Output the [x, y] coordinate of the center of the cell containing the given text.  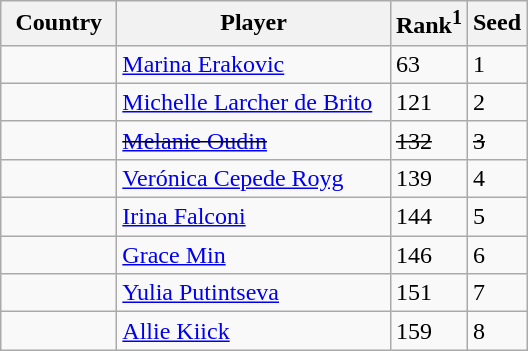
151 [428, 293]
Rank1 [428, 24]
Seed [496, 24]
1 [496, 64]
Michelle Larcher de Brito [254, 102]
Country [59, 24]
146 [428, 255]
159 [428, 331]
144 [428, 217]
139 [428, 178]
Allie Kiick [254, 331]
121 [428, 102]
3 [496, 140]
8 [496, 331]
Melanie Oudin [254, 140]
4 [496, 178]
2 [496, 102]
5 [496, 217]
132 [428, 140]
63 [428, 64]
7 [496, 293]
Verónica Cepede Royg [254, 178]
Marina Erakovic [254, 64]
Yulia Putintseva [254, 293]
Player [254, 24]
Grace Min [254, 255]
6 [496, 255]
Irina Falconi [254, 217]
